Search for the cell housing the specified text and yield its (x, y) center coordinate. 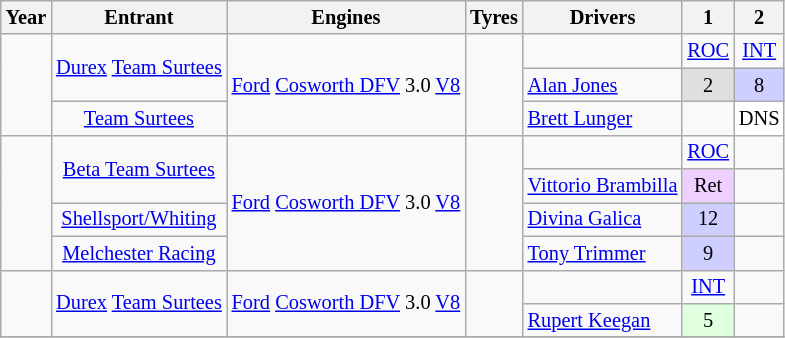
Entrant (139, 17)
Brett Lunger (603, 118)
5 (708, 320)
Alan Jones (603, 85)
Melchester Racing (139, 253)
Rupert Keegan (603, 320)
8 (759, 85)
9 (708, 253)
Tyres (494, 17)
Beta Team Surtees (139, 168)
Team Surtees (139, 118)
Drivers (603, 17)
Year (26, 17)
Engines (346, 17)
Divina Galica (603, 219)
Vittorio Brambilla (603, 186)
Ret (708, 186)
DNS (759, 118)
Shellsport/Whiting (139, 219)
1 (708, 17)
12 (708, 219)
Tony Trimmer (603, 253)
